Search for the cell housing the specified text and yield its [x, y] center coordinate. 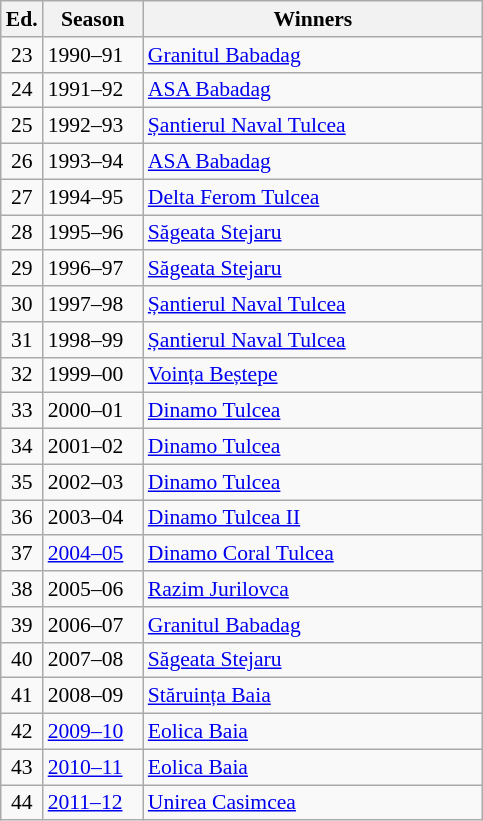
2001–02 [93, 447]
1995–96 [93, 233]
37 [22, 554]
39 [22, 625]
42 [22, 732]
2004–05 [93, 554]
2000–01 [93, 411]
Voința Beștepe [313, 375]
Stăruința Baia [313, 696]
Dinamo Coral Tulcea [313, 554]
1992–93 [93, 126]
Ed. [22, 19]
38 [22, 589]
2010–11 [93, 767]
23 [22, 55]
28 [22, 233]
30 [22, 304]
33 [22, 411]
1993–94 [93, 162]
2011–12 [93, 803]
26 [22, 162]
2005–06 [93, 589]
41 [22, 696]
1997–98 [93, 304]
1996–97 [93, 269]
1994–95 [93, 197]
34 [22, 447]
2003–04 [93, 518]
Dinamo Tulcea II [313, 518]
1991–92 [93, 90]
Season [93, 19]
2008–09 [93, 696]
36 [22, 518]
24 [22, 90]
32 [22, 375]
43 [22, 767]
31 [22, 340]
29 [22, 269]
1999–00 [93, 375]
Unirea Casimcea [313, 803]
25 [22, 126]
35 [22, 482]
1990–91 [93, 55]
44 [22, 803]
27 [22, 197]
2006–07 [93, 625]
Delta Ferom Tulcea [313, 197]
Razim Jurilovca [313, 589]
40 [22, 660]
Winners [313, 19]
2007–08 [93, 660]
2009–10 [93, 732]
2002–03 [93, 482]
1998–99 [93, 340]
